Detect which cell encompasses the target text, then output its (X, Y) center coordinate. 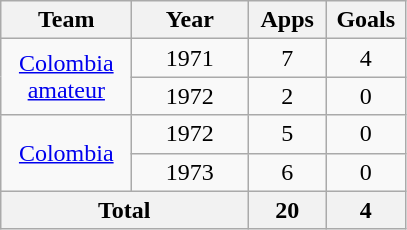
1971 (190, 58)
Total (124, 210)
5 (288, 134)
7 (288, 58)
Colombia amateur (66, 77)
Colombia (66, 153)
2 (288, 96)
Goals (366, 20)
Apps (288, 20)
6 (288, 172)
1973 (190, 172)
20 (288, 210)
Year (190, 20)
Team (66, 20)
